Capture the cell that displays the provided text and extract its [X, Y] central coordinate. 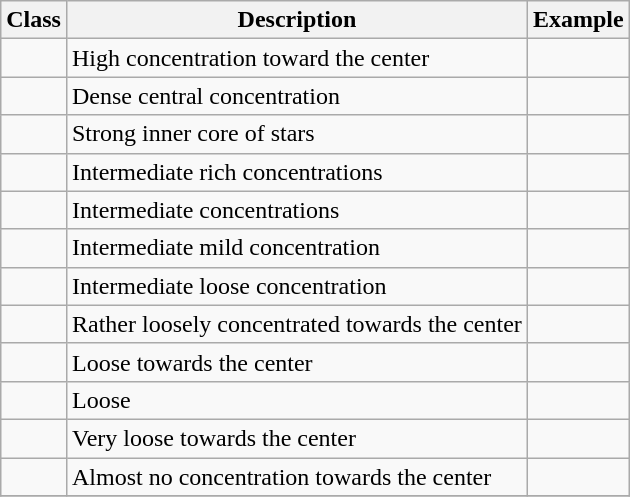
Very loose towards the center [296, 438]
Dense central concentration [296, 96]
High concentration toward the center [296, 58]
Intermediate loose concentration [296, 286]
Almost no concentration towards the center [296, 477]
Strong inner core of stars [296, 134]
Description [296, 20]
Rather loosely concentrated towards the center [296, 324]
Intermediate rich concentrations [296, 172]
Intermediate mild concentration [296, 248]
Class [34, 20]
Example [578, 20]
Intermediate concentrations [296, 210]
Loose towards the center [296, 362]
Loose [296, 400]
